Extract the (X, Y) coordinate from the center of the cell holding the provided text.  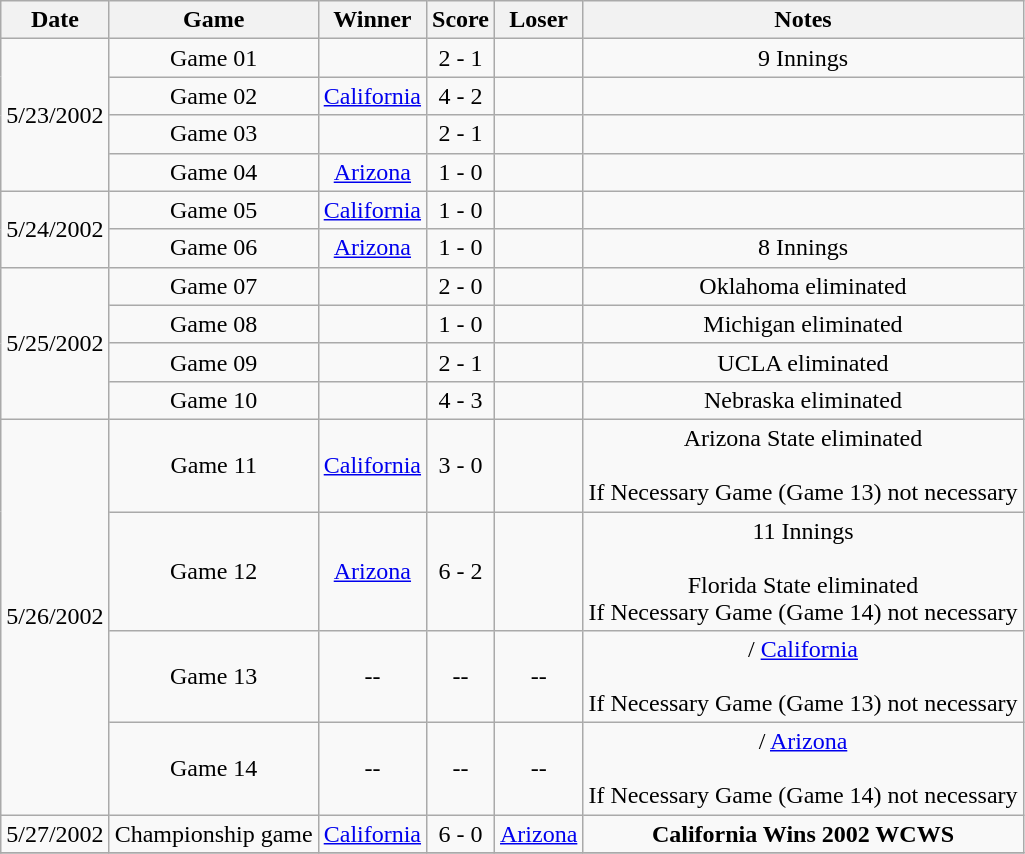
Michigan eliminated (803, 324)
Game 08 (214, 324)
Game 06 (214, 248)
Winner (372, 20)
8 Innings (803, 248)
Game 13 (214, 677)
4 - 2 (461, 96)
Nebraska eliminated (803, 400)
Oklahoma eliminated (803, 286)
Game 11 (214, 465)
Score (461, 20)
/ ArizonaIf Necessary Game (Game 14) not necessary (803, 769)
Arizona State eliminatedIf Necessary Game (Game 13) not necessary (803, 465)
5/26/2002 (55, 616)
Game 10 (214, 400)
California Wins 2002 WCWS (803, 834)
9 Innings (803, 58)
Game 12 (214, 572)
Game (214, 20)
5/27/2002 (55, 834)
Game 14 (214, 769)
UCLA eliminated (803, 362)
11 InningsFlorida State eliminated If Necessary Game (Game 14) not necessary (803, 572)
Game 03 (214, 134)
5/24/2002 (55, 229)
2 - 0 (461, 286)
Notes (803, 20)
Date (55, 20)
Game 05 (214, 210)
4 - 3 (461, 400)
Game 09 (214, 362)
Game 01 (214, 58)
6 - 2 (461, 572)
Game 02 (214, 96)
3 - 0 (461, 465)
/ CaliforniaIf Necessary Game (Game 13) not necessary (803, 677)
Loser (539, 20)
Championship game (214, 834)
Game 04 (214, 172)
6 - 0 (461, 834)
5/23/2002 (55, 115)
5/25/2002 (55, 343)
Game 07 (214, 286)
